Output the [x, y] coordinate of the center of the cell containing the given text.  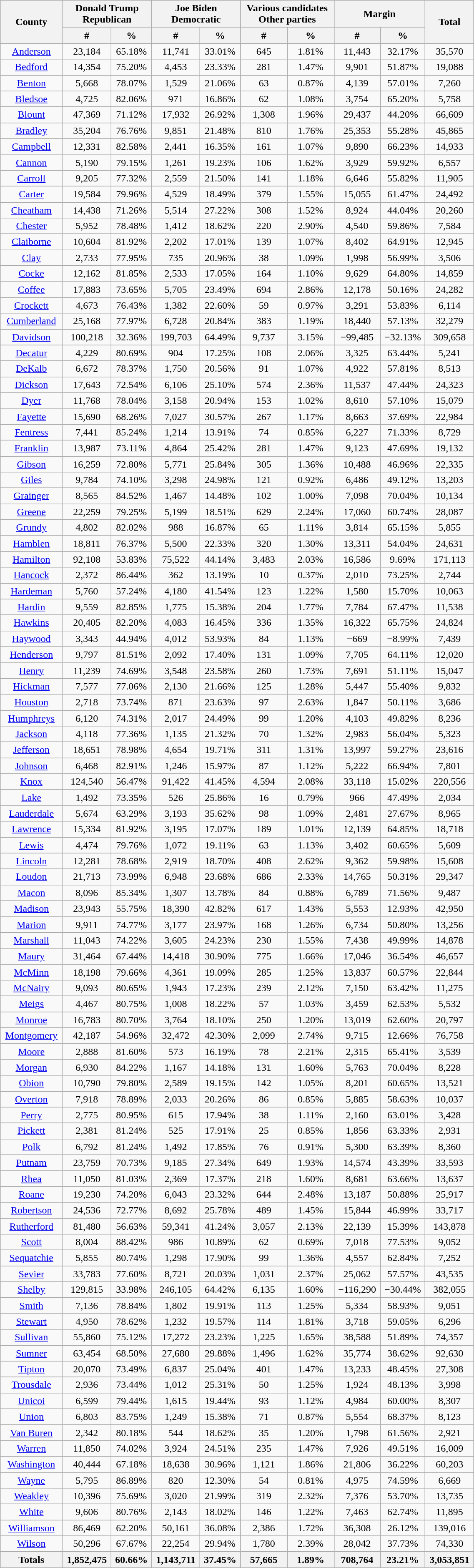
Moore [32, 1052]
−30.44% [403, 1290]
41.54% [220, 591]
14,574 [357, 1163]
64.42% [220, 1290]
41.24% [220, 1226]
16.86% [220, 99]
78.98% [132, 750]
13,637 [449, 1178]
5,532 [449, 1004]
71.56% [403, 893]
4,467 [87, 1004]
2,718 [87, 702]
1.26% [311, 924]
Crockett [32, 305]
70.73% [132, 1163]
50.88% [403, 1194]
68.37% [403, 1417]
204 [264, 607]
235 [264, 1448]
64.80% [403, 274]
60,203 [449, 1464]
2,202 [176, 242]
1.65% [311, 1337]
64.91% [403, 242]
4,984 [357, 1401]
0.92% [311, 480]
12,945 [449, 242]
5,553 [357, 909]
6,948 [176, 877]
15.02% [403, 782]
7,691 [357, 670]
6,106 [176, 385]
9,784 [87, 480]
9,205 [87, 178]
62.84% [403, 1258]
81.51% [132, 654]
5,885 [357, 1099]
76.76% [132, 131]
14,354 [87, 67]
54.04% [403, 544]
544 [176, 1432]
63.44% [403, 353]
308 [264, 210]
4,529 [176, 194]
25.78% [220, 1210]
629 [264, 512]
1,847 [357, 702]
74.77% [132, 924]
Morgan [32, 1067]
Cheatham [32, 210]
250 [264, 1020]
17,046 [357, 956]
1,467 [176, 496]
80.70% [132, 1020]
6,672 [87, 369]
Madison [32, 909]
220,556 [449, 782]
6,296 [449, 1321]
18,811 [87, 544]
649 [264, 1163]
50.16% [403, 289]
66.94% [403, 766]
30.57% [220, 416]
8,228 [449, 1067]
17.91% [220, 1131]
Jackson [32, 734]
8,307 [449, 1401]
3,195 [176, 829]
10,134 [449, 496]
32.17% [403, 51]
526 [176, 798]
14,418 [176, 956]
6,114 [449, 305]
10.89% [220, 1242]
5,199 [176, 512]
Lauderdale [32, 813]
21.99% [220, 1496]
Perry [32, 1115]
23.23% [220, 1337]
86,469 [87, 1528]
46.96% [403, 464]
24,282 [449, 289]
20,070 [87, 1369]
77.36% [132, 734]
2.37% [311, 1274]
67.18% [132, 1464]
26.92% [220, 115]
5,514 [176, 210]
23,616 [449, 750]
13,187 [357, 1194]
29.94% [220, 1544]
Van Buren [32, 1432]
McMinn [32, 972]
4,474 [87, 845]
1,750 [176, 369]
17,060 [357, 512]
Bledsoe [32, 99]
82.06% [132, 99]
Davidson [32, 337]
1,167 [176, 1067]
53.70% [403, 1496]
Anderson [32, 51]
1,121 [264, 1464]
63.42% [403, 988]
63.01% [403, 1115]
17.90% [220, 1258]
15,079 [449, 400]
92,630 [449, 1353]
25.84% [220, 464]
75.69% [132, 1496]
20.03% [220, 1274]
0.69% [311, 1242]
51.89% [403, 1337]
58.63% [403, 1099]
10,488 [357, 464]
6,728 [176, 321]
85.34% [132, 893]
2,931 [449, 1131]
Lincoln [32, 861]
4,361 [176, 972]
2,381 [87, 1131]
59.05% [403, 1321]
775 [264, 956]
57.01% [403, 83]
489 [264, 1210]
5,300 [357, 1147]
13,233 [357, 1369]
Fayette [32, 416]
63.66% [403, 1178]
4,229 [87, 353]
5,758 [449, 99]
12,178 [357, 289]
74,357 [449, 1337]
2,386 [264, 1528]
2.74% [311, 1036]
1.73% [311, 670]
1,775 [176, 607]
4,012 [176, 639]
17.94% [220, 1115]
2,369 [176, 1178]
81.60% [132, 1052]
Marshall [32, 940]
7,376 [357, 1496]
5,241 [449, 353]
25,168 [87, 321]
18,638 [176, 1464]
7,027 [176, 416]
23.21% [403, 1560]
5,609 [449, 845]
17.85% [220, 1147]
7,150 [357, 988]
53.93% [220, 639]
3,402 [357, 845]
2.90% [311, 226]
7,441 [87, 432]
Henry [32, 670]
56.63% [132, 1226]
17,883 [87, 289]
14,765 [357, 877]
189 [264, 829]
1.32% [311, 734]
2.06% [311, 353]
15,690 [87, 416]
68.26% [132, 416]
80.75% [132, 1004]
10,604 [87, 242]
44.94% [132, 639]
11,905 [449, 178]
66.23% [403, 146]
3,764 [176, 1020]
6,557 [449, 162]
13,311 [357, 544]
21.50% [220, 178]
382,055 [449, 1290]
5,668 [87, 83]
2,010 [357, 575]
6,227 [357, 432]
1,308 [264, 115]
Unicoi [32, 1401]
81.03% [132, 1178]
25.31% [220, 1385]
2,921 [449, 1432]
12,331 [87, 146]
121 [264, 480]
81,480 [87, 1226]
3,506 [449, 258]
8,610 [357, 400]
49.82% [403, 718]
9,832 [449, 686]
3,718 [357, 1321]
3,053,851 [449, 1560]
6,646 [357, 178]
67.47% [403, 607]
11,443 [357, 51]
59.86% [403, 226]
6,468 [87, 766]
1,298 [176, 1258]
62.53% [403, 1004]
Lawrence [32, 829]
14,438 [87, 210]
9,797 [87, 654]
33,593 [449, 1163]
67.44% [132, 956]
Smith [32, 1306]
12.30% [220, 1480]
Hamblen [32, 544]
1,214 [176, 432]
2,888 [87, 1052]
23.33% [220, 67]
1,580 [357, 591]
21.32% [220, 734]
Scott [32, 1242]
27.34% [220, 1163]
Rutherford [32, 1226]
33,118 [357, 782]
230 [264, 940]
5,334 [357, 1306]
2.33% [311, 877]
93 [264, 1401]
55.82% [403, 178]
−116,290 [357, 1290]
77.97% [132, 321]
68.50% [132, 1353]
Joe BidenDemocratic [196, 14]
54.96% [132, 1036]
574 [264, 385]
25,353 [357, 131]
4,103 [357, 718]
17,932 [176, 115]
65.41% [403, 1052]
21.06% [220, 83]
23.32% [220, 1194]
78.48% [132, 226]
Roane [32, 1194]
63,454 [87, 1353]
Various candidatesOther parties [287, 14]
13,203 [449, 480]
79.80% [132, 1083]
5,674 [87, 813]
Monroe [32, 1020]
Rhea [32, 1178]
6,043 [176, 1194]
383 [264, 321]
4,453 [176, 67]
46.99% [403, 1210]
26.12% [403, 1528]
42,950 [449, 909]
1,798 [357, 1432]
525 [176, 1131]
16,009 [449, 1448]
Maury [32, 956]
47.69% [403, 448]
DeKalb [32, 369]
71.33% [403, 432]
5,190 [87, 162]
24,323 [449, 385]
8,681 [357, 1178]
Total [449, 22]
21.66% [220, 686]
−669 [357, 639]
Dickson [32, 385]
27.22% [220, 210]
3,539 [449, 1052]
80.74% [132, 1258]
Shelby [32, 1290]
15,608 [449, 861]
Macon [32, 893]
35,570 [449, 51]
2.08% [311, 782]
11,239 [87, 670]
5,952 [87, 226]
47.44% [403, 385]
1,856 [357, 1131]
8,096 [87, 893]
37.45% [220, 1560]
5,705 [176, 289]
810 [264, 131]
11,850 [87, 1448]
3,459 [357, 1004]
27,680 [176, 1353]
Grundy [32, 528]
13,019 [357, 1020]
9,185 [176, 1163]
60.66% [132, 1560]
2.39% [311, 1544]
379 [264, 194]
1.18% [311, 178]
Bedford [32, 67]
1.00% [311, 496]
19.71% [220, 750]
Washington [32, 1464]
63.33% [403, 1131]
1,307 [176, 893]
7,918 [87, 1099]
49.51% [403, 1448]
7,801 [449, 766]
4,540 [357, 226]
29,347 [449, 877]
1.05% [311, 1083]
73.35% [132, 798]
9,901 [357, 67]
14.18% [220, 1067]
43,535 [449, 1274]
2,775 [87, 1115]
8,201 [357, 1083]
79.44% [132, 1401]
Montgomery [32, 1036]
2.32% [311, 1496]
35 [264, 1432]
55,860 [87, 1337]
Wayne [32, 1480]
61.56% [403, 1432]
142 [264, 1083]
86 [264, 1099]
Williamson [32, 1528]
6,599 [87, 1401]
7,136 [87, 1306]
72.80% [132, 464]
62.20% [132, 1528]
41.45% [220, 782]
78.07% [132, 83]
2,130 [176, 686]
1.66% [311, 956]
59.27% [403, 750]
11,538 [449, 607]
33.01% [220, 51]
4,802 [87, 528]
49.12% [403, 480]
Carter [32, 194]
66,609 [449, 115]
7,439 [449, 639]
Franklin [32, 448]
171,113 [449, 559]
1.77% [311, 607]
−99,485 [357, 337]
23.97% [220, 924]
645 [264, 51]
77.53% [403, 1242]
Sumner [32, 1353]
42,187 [87, 1036]
25,917 [449, 1194]
22.60% [220, 305]
18.22% [220, 1004]
10 [264, 575]
75.20% [132, 67]
2,983 [357, 734]
17,643 [87, 385]
8,236 [449, 718]
20.56% [220, 369]
86.44% [132, 575]
124,540 [87, 782]
16.35% [220, 146]
73.44% [132, 1385]
57.24% [132, 591]
1.93% [311, 1163]
Tipton [32, 1369]
Robertson [32, 1210]
1,780 [264, 1544]
8,565 [87, 496]
18.49% [220, 194]
83.75% [132, 1417]
6,930 [87, 1067]
Hawkins [32, 623]
48.45% [403, 1369]
45,865 [449, 131]
161 [264, 146]
11,275 [449, 988]
4,083 [176, 623]
23,943 [87, 909]
3,343 [87, 639]
76.37% [132, 544]
13.19% [220, 575]
79.15% [132, 162]
164 [264, 274]
72.54% [132, 385]
37.73% [403, 1544]
1.31% [311, 750]
Hamilton [32, 559]
Hickman [32, 686]
319 [264, 1496]
Benton [32, 83]
0.79% [311, 798]
Giles [32, 480]
1.72% [311, 1528]
59.92% [403, 162]
Warren [32, 1448]
16.19% [220, 1052]
50.80% [403, 924]
18.10% [220, 1020]
10,790 [87, 1083]
33,783 [87, 1274]
285 [264, 972]
7,926 [357, 1448]
57.13% [403, 321]
73.65% [132, 289]
5,323 [449, 734]
57,665 [264, 1560]
18,198 [87, 972]
3,057 [264, 1226]
3,428 [449, 1115]
78.89% [132, 1099]
22,984 [449, 416]
8,123 [449, 1417]
7,098 [357, 496]
78.62% [132, 1321]
57.57% [403, 1274]
65.15% [403, 528]
19.91% [220, 1306]
Putnam [32, 1163]
County [32, 22]
14,933 [449, 146]
4,180 [176, 591]
13,987 [87, 448]
9,851 [176, 131]
Cocke [32, 274]
986 [176, 1242]
1.08% [311, 99]
4,922 [357, 369]
7,577 [87, 686]
1.35% [311, 623]
16,586 [357, 559]
13,256 [449, 924]
Dyer [32, 400]
25,062 [357, 1274]
3,924 [176, 1448]
59.98% [403, 861]
31,464 [87, 956]
18,390 [176, 909]
Sequatchie [32, 1258]
75,522 [176, 559]
48.13% [403, 1385]
1.10% [311, 274]
22,335 [449, 464]
1.52% [311, 210]
2,481 [357, 813]
3,998 [449, 1385]
63.29% [132, 813]
6,837 [176, 1369]
Meigs [32, 1004]
20,405 [87, 623]
Marion [32, 924]
60.57% [403, 972]
220 [264, 226]
50,161 [176, 1528]
84.22% [132, 1067]
Loudon [32, 877]
8,721 [176, 1274]
18.70% [220, 861]
1,852,475 [87, 1560]
6,792 [87, 1147]
1,225 [264, 1337]
29.88% [220, 1353]
199,703 [176, 337]
Polk [32, 1147]
14.48% [220, 496]
Stewart [32, 1321]
42.82% [220, 909]
9,737 [264, 337]
65.75% [403, 623]
67.67% [132, 1544]
871 [176, 702]
267 [264, 416]
78.37% [132, 369]
2,372 [87, 575]
139 [264, 242]
24,536 [87, 1210]
3,814 [357, 528]
988 [176, 528]
7,463 [357, 1512]
80.69% [132, 353]
15.97% [220, 766]
Johnson [32, 766]
38,588 [357, 1337]
146 [264, 1512]
22,254 [176, 1544]
79.66% [132, 972]
73.74% [132, 702]
2,017 [176, 718]
4,139 [357, 83]
23,759 [87, 1163]
7,260 [449, 83]
1.19% [311, 321]
73.49% [132, 1369]
8,360 [449, 1147]
20,797 [449, 1020]
615 [176, 1115]
38.62% [403, 1353]
30.90% [220, 956]
3,177 [176, 924]
74.31% [132, 718]
3,754 [357, 99]
72.77% [132, 1210]
9,123 [357, 448]
71 [264, 1417]
1.45% [311, 1210]
13,997 [357, 750]
42.30% [220, 1036]
2.21% [311, 1052]
15,844 [357, 1210]
57.81% [403, 369]
1,924 [357, 1385]
143,878 [449, 1226]
Carroll [32, 178]
7,584 [449, 226]
Chester [32, 226]
239 [264, 988]
11,043 [87, 940]
32,472 [176, 1036]
2,160 [357, 1115]
37.69% [403, 416]
3,020 [176, 1496]
Jefferson [32, 750]
6,803 [87, 1417]
3,298 [176, 480]
18.02% [220, 1512]
4,864 [176, 448]
5,222 [357, 766]
70 [264, 734]
17.01% [220, 242]
14,878 [449, 940]
2.36% [311, 385]
7,784 [357, 607]
1.89% [311, 1560]
6,669 [449, 1480]
14,859 [449, 274]
3,483 [264, 559]
Donald TrumpRepublican [107, 14]
12,020 [449, 654]
Greene [32, 512]
Hardeman [32, 591]
1.96% [311, 115]
57 [264, 1004]
17.05% [220, 274]
13.91% [220, 432]
8,663 [357, 416]
86.89% [132, 1480]
Humphreys [32, 718]
20.84% [220, 321]
56.99% [403, 258]
2,919 [176, 861]
50 [264, 1385]
22,259 [87, 512]
64.49% [220, 337]
966 [357, 798]
Grainger [32, 496]
2.86% [311, 289]
123 [264, 591]
McNairy [32, 988]
Weakley [32, 1496]
0.37% [311, 575]
8,729 [449, 432]
71.12% [132, 115]
78.04% [132, 400]
2.03% [311, 559]
2.24% [311, 512]
73.11% [132, 448]
Decatur [32, 353]
24,824 [449, 623]
6,120 [87, 718]
29,437 [357, 115]
56.04% [403, 734]
Haywood [32, 639]
76,758 [449, 1036]
2,936 [87, 1385]
24.51% [220, 1448]
Sevier [32, 1274]
9,362 [357, 861]
16,259 [87, 464]
4,118 [87, 734]
0.91% [311, 1147]
65.20% [403, 99]
13.78% [220, 893]
28,042 [357, 1544]
3,605 [176, 940]
77.06% [132, 686]
77.95% [132, 258]
4,975 [357, 1480]
77.32% [132, 178]
246,105 [176, 1290]
21.48% [220, 131]
32.36% [132, 337]
708,764 [357, 1560]
Hardin [32, 607]
19,132 [449, 448]
19.23% [220, 162]
1,412 [176, 226]
64.85% [403, 829]
6,486 [357, 480]
1,802 [176, 1306]
6,734 [357, 924]
1.17% [311, 416]
18,718 [449, 829]
1,031 [264, 1274]
74.20% [132, 1194]
76.43% [132, 305]
Pickett [32, 1131]
2.63% [311, 702]
25.10% [220, 385]
22,844 [449, 972]
735 [176, 258]
65.18% [132, 51]
362 [176, 575]
74.22% [132, 940]
1,382 [176, 305]
309,658 [449, 337]
2,034 [449, 798]
Lake [32, 798]
106 [264, 162]
3,158 [176, 400]
2,033 [176, 1099]
686 [264, 877]
153 [264, 400]
904 [176, 353]
9,911 [87, 924]
47,369 [87, 115]
74 [264, 432]
7,018 [357, 1242]
1,943 [176, 988]
8,513 [449, 369]
Blount [32, 115]
7,438 [357, 940]
19.11% [220, 845]
98 [264, 813]
139,016 [449, 1528]
74.59% [403, 1480]
218 [264, 1178]
8,965 [449, 813]
4,725 [87, 99]
79.96% [132, 194]
Totals [32, 1560]
20.26% [220, 1099]
10,396 [87, 1496]
92,108 [87, 559]
16 [264, 798]
85.24% [132, 432]
19,088 [449, 67]
1,615 [176, 1401]
4,654 [176, 750]
55.28% [403, 131]
8,402 [357, 242]
305 [264, 464]
44.04% [403, 210]
23.63% [220, 702]
Overton [32, 1099]
43.39% [403, 1163]
Campbell [32, 146]
9,093 [87, 988]
2,441 [176, 146]
74.69% [132, 670]
2.62% [311, 861]
18,440 [357, 321]
114 [264, 1321]
10,063 [449, 591]
11,895 [449, 1512]
108 [264, 353]
59 [264, 305]
40,444 [87, 1464]
60.00% [403, 1401]
35,774 [357, 1353]
0.81% [311, 1480]
Clay [32, 258]
Bradley [32, 131]
9,606 [87, 1512]
17.25% [220, 353]
19,584 [87, 194]
44.14% [220, 559]
4,594 [264, 782]
16,322 [357, 623]
50,296 [87, 1544]
1,143,711 [176, 1560]
32,279 [449, 321]
0.88% [311, 893]
19.09% [220, 972]
18.51% [220, 512]
17.37% [220, 1178]
9,890 [357, 146]
Knox [32, 782]
91,422 [176, 782]
13,735 [449, 1496]
20,260 [449, 210]
24.49% [220, 718]
15,334 [87, 829]
13,837 [357, 972]
1,232 [176, 1321]
573 [176, 1052]
2,533 [176, 274]
2,099 [264, 1036]
44.20% [403, 115]
28,087 [449, 512]
5,500 [176, 544]
1,008 [176, 1004]
1.01% [311, 829]
5,447 [357, 686]
61.47% [403, 194]
16.87% [220, 528]
15,047 [449, 670]
3,929 [357, 162]
2,733 [87, 258]
1.86% [311, 1464]
1,998 [357, 258]
27.67% [403, 813]
24.98% [220, 480]
7,252 [449, 1258]
Hancock [32, 575]
60.74% [403, 512]
82.20% [132, 623]
36,308 [357, 1528]
168 [264, 924]
1.03% [311, 1004]
80.95% [132, 1115]
21,713 [87, 877]
3,686 [449, 702]
81.85% [132, 274]
19,230 [87, 1194]
2.48% [311, 1194]
6,789 [357, 893]
100,218 [87, 337]
3.15% [311, 337]
2,315 [357, 1052]
617 [264, 909]
1,261 [176, 162]
Wilson [32, 1544]
80.18% [132, 1432]
Lewis [32, 845]
17,272 [176, 1337]
4,673 [87, 305]
82.85% [132, 607]
22,139 [357, 1226]
36.54% [403, 956]
84.52% [132, 496]
820 [176, 1480]
4,950 [87, 1321]
1.28% [311, 686]
102 [264, 496]
16,783 [87, 1020]
79.76% [132, 845]
36.08% [220, 1528]
1,249 [176, 1417]
19.15% [220, 1083]
50.11% [403, 702]
82.58% [132, 146]
Cumberland [32, 321]
5,760 [87, 591]
73.25% [403, 575]
59,341 [176, 1226]
35,204 [87, 131]
9,051 [449, 1306]
3,325 [357, 353]
5,795 [87, 1480]
2.12% [311, 988]
33.98% [132, 1290]
644 [264, 1194]
88.42% [132, 1242]
401 [264, 1369]
141 [264, 178]
24.23% [220, 940]
62.74% [403, 1512]
2,342 [87, 1432]
2,143 [176, 1512]
Henderson [32, 654]
11,537 [357, 385]
Sullivan [32, 1337]
1,529 [176, 83]
3,193 [176, 813]
9,487 [449, 893]
56.47% [132, 782]
77.60% [132, 1274]
5,554 [357, 1417]
65 [264, 528]
80.76% [132, 1512]
62.60% [403, 1020]
320 [264, 544]
Union [32, 1417]
87 [264, 766]
82.91% [132, 766]
15.70% [403, 591]
Gibson [32, 464]
6,135 [264, 1290]
19.44% [220, 1401]
20.96% [220, 258]
9,559 [87, 607]
75.12% [132, 1337]
97 [264, 702]
19.57% [220, 1321]
−8.99% [403, 639]
49.99% [403, 940]
1,496 [264, 1353]
36.22% [403, 1464]
24,631 [449, 544]
73.99% [132, 877]
23.68% [220, 877]
30.96% [220, 1464]
0.97% [311, 305]
129,815 [87, 1290]
13,521 [449, 1083]
64.11% [403, 654]
9,715 [357, 1036]
17.40% [220, 654]
3,548 [176, 670]
23.49% [220, 289]
55.75% [132, 909]
8,004 [87, 1242]
1,135 [176, 734]
Fentress [32, 432]
24,492 [449, 194]
Claiborne [32, 242]
47.49% [403, 798]
311 [264, 750]
694 [264, 289]
25.04% [220, 1369]
21,806 [357, 1464]
80.65% [132, 988]
2,092 [176, 654]
8,692 [176, 1210]
74,330 [449, 1544]
57.10% [403, 400]
76 [264, 1147]
54 [264, 1480]
79.25% [132, 512]
Trousdale [32, 1385]
12,139 [357, 829]
20.94% [220, 400]
3,291 [357, 305]
78 [264, 1052]
78.84% [132, 1306]
50.31% [403, 877]
1.02% [311, 400]
971 [176, 99]
25.86% [220, 798]
408 [264, 861]
4,557 [357, 1258]
25 [264, 1131]
11,768 [87, 400]
71.26% [132, 210]
22.33% [220, 544]
18,651 [87, 750]
113 [264, 1306]
9.69% [403, 559]
White [32, 1512]
63.39% [403, 1147]
Margin [379, 14]
1.30% [311, 544]
7,705 [357, 654]
23.58% [220, 670]
12.93% [403, 909]
33,717 [449, 1210]
9,052 [449, 1242]
11,741 [176, 51]
−32.13% [403, 337]
23,184 [87, 51]
2.13% [311, 1226]
15.39% [403, 1226]
12,162 [87, 274]
125 [264, 686]
336 [264, 623]
16.45% [220, 623]
2,744 [449, 575]
Houston [32, 702]
2,589 [176, 1083]
2,559 [176, 178]
Cannon [32, 162]
46,657 [449, 956]
12,281 [87, 861]
74.10% [132, 480]
Coffee [32, 289]
1.76% [311, 131]
5,763 [357, 1067]
82.02% [132, 528]
91 [264, 369]
1,012 [176, 1385]
260 [264, 670]
1,246 [176, 766]
17.23% [220, 988]
35.62% [220, 813]
17.07% [220, 829]
8,924 [357, 210]
27,308 [449, 1369]
9,629 [357, 274]
78.68% [132, 861]
25.42% [220, 448]
11,050 [87, 1178]
1,072 [176, 845]
5,771 [176, 464]
10,037 [449, 1099]
51.87% [403, 67]
15,055 [357, 194]
55.40% [403, 686]
51.11% [403, 670]
74.02% [132, 1448]
Obion [32, 1083]
12.66% [403, 1036]
58.93% [403, 1306]
1.43% [311, 909]
